Locate the cell with the specified text and output its [x, y] center coordinate. 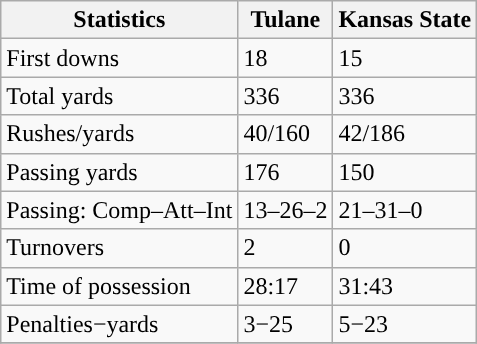
21–31–0 [405, 210]
40/160 [286, 134]
Passing: Comp–Att–Int [120, 210]
15 [405, 58]
42/186 [405, 134]
31:43 [405, 286]
176 [286, 172]
28:17 [286, 286]
13–26–2 [286, 210]
Rushes/yards [120, 134]
18 [286, 58]
3−25 [286, 324]
First downs [120, 58]
5−23 [405, 324]
Passing yards [120, 172]
Statistics [120, 20]
Time of possession [120, 286]
2 [286, 248]
Total yards [120, 96]
Penalties−yards [120, 324]
0 [405, 248]
Kansas State [405, 20]
Turnovers [120, 248]
150 [405, 172]
Tulane [286, 20]
